Locate the cell with the specified text and output its [x, y] center coordinate. 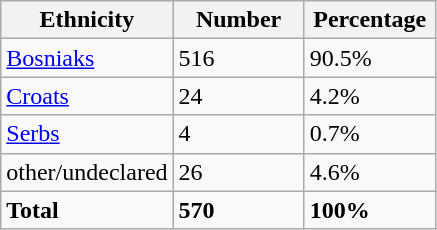
90.5% [370, 58]
Number [238, 20]
4 [238, 134]
4.2% [370, 96]
Croats [87, 96]
0.7% [370, 134]
Ethnicity [87, 20]
Bosniaks [87, 58]
Serbs [87, 134]
26 [238, 172]
100% [370, 210]
Total [87, 210]
24 [238, 96]
other/undeclared [87, 172]
4.6% [370, 172]
516 [238, 58]
570 [238, 210]
Percentage [370, 20]
